Determine the [x, y] coordinate at the center of the cell enclosing the given text.  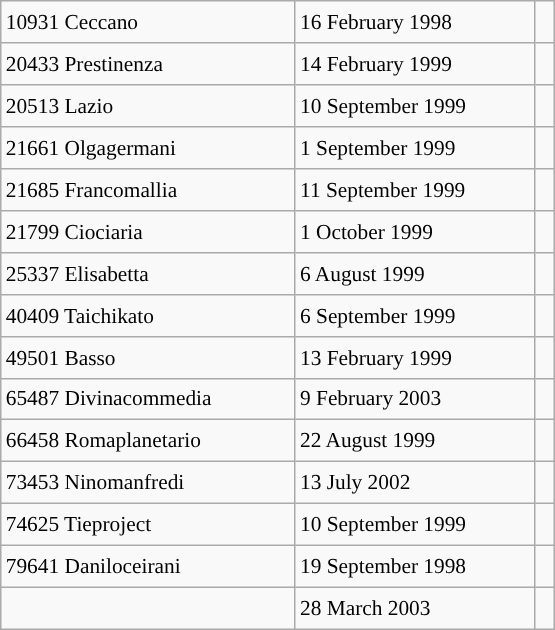
66458 Romaplanetario [148, 441]
19 September 1998 [415, 567]
25337 Elisabetta [148, 273]
40409 Taichikato [148, 315]
1 September 1999 [415, 148]
28 March 2003 [415, 608]
11 September 1999 [415, 190]
79641 Daniloceirani [148, 567]
16 February 1998 [415, 22]
10931 Ceccano [148, 22]
21685 Francomallia [148, 190]
73453 Ninomanfredi [148, 483]
65487 Divinacommedia [148, 399]
20513 Lazio [148, 106]
49501 Basso [148, 357]
9 February 2003 [415, 399]
20433 Prestinenza [148, 64]
21661 Olgagermani [148, 148]
22 August 1999 [415, 441]
21799 Ciociaria [148, 232]
6 September 1999 [415, 315]
13 February 1999 [415, 357]
6 August 1999 [415, 273]
13 July 2002 [415, 483]
1 October 1999 [415, 232]
14 February 1999 [415, 64]
74625 Tieproject [148, 525]
